Return (x, y) of the center of cell containing provided text 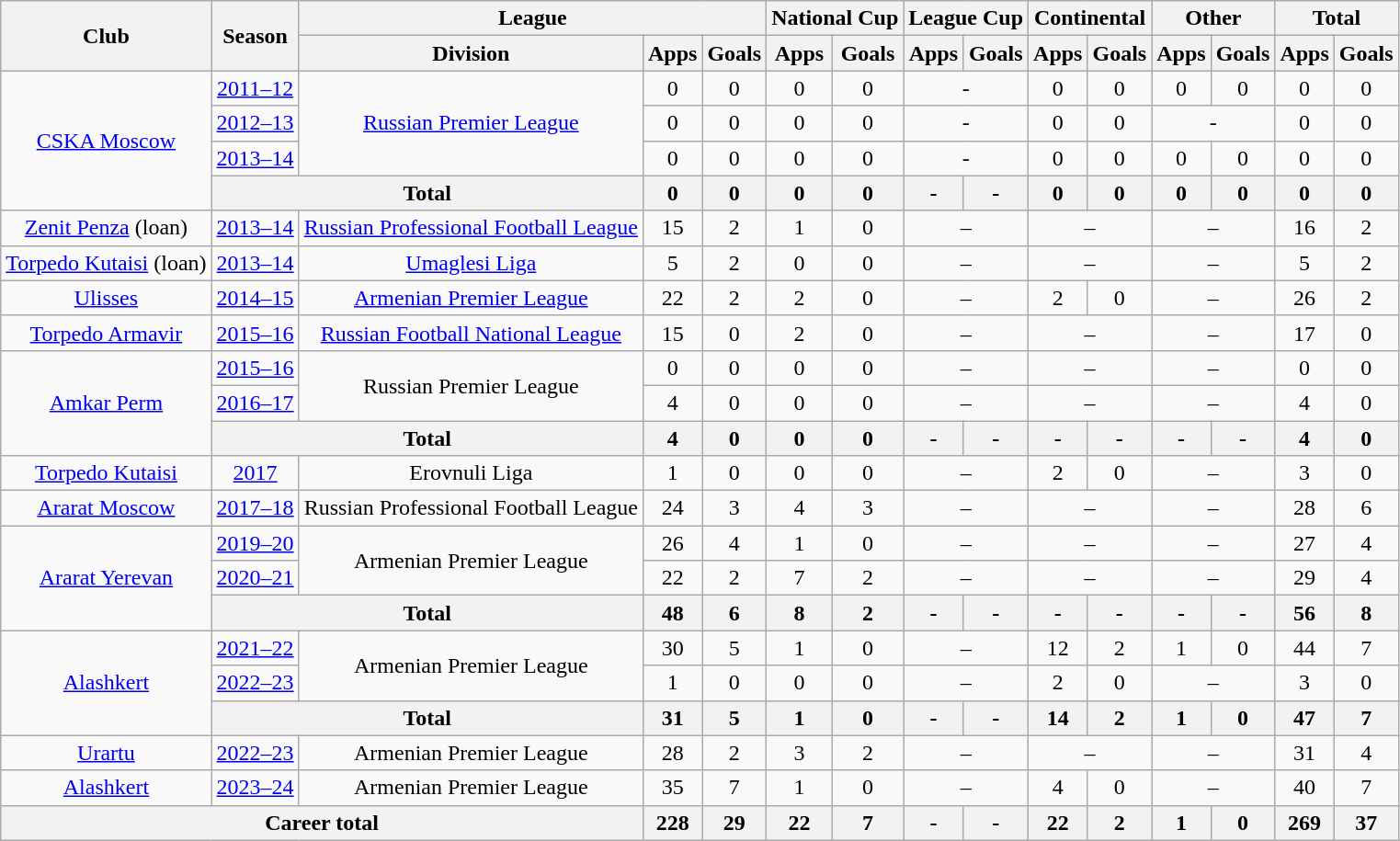
Continental (1090, 18)
47 (1304, 718)
17 (1304, 333)
Ulisses (107, 298)
2019–20 (256, 543)
Division (471, 53)
Club (107, 36)
228 (672, 823)
Ararat Moscow (107, 508)
16 (1304, 228)
2017–18 (256, 508)
National Cup (835, 18)
Erovnuli Liga (471, 473)
24 (672, 508)
2014–15 (256, 298)
12 (1058, 648)
CSKA Moscow (107, 141)
14 (1058, 718)
2016–17 (256, 403)
40 (1304, 788)
2012–13 (256, 123)
Season (256, 36)
37 (1366, 823)
Zenit Penza (loan) (107, 228)
30 (672, 648)
48 (672, 613)
44 (1304, 648)
2023–24 (256, 788)
269 (1304, 823)
35 (672, 788)
Torpedo Armavir (107, 333)
Torpedo Kutaisi (loan) (107, 263)
Amkar Perm (107, 403)
League (533, 18)
2020–21 (256, 578)
2017 (256, 473)
2021–22 (256, 648)
League Cup (966, 18)
2011–12 (256, 88)
Russian Football National League (471, 333)
Ararat Yerevan (107, 578)
Umaglesi Liga (471, 263)
27 (1304, 543)
Career total (322, 823)
Other (1213, 18)
Urartu (107, 753)
56 (1304, 613)
Torpedo Kutaisi (107, 473)
